Capture the cell that displays the provided text and extract its [x, y] central coordinate. 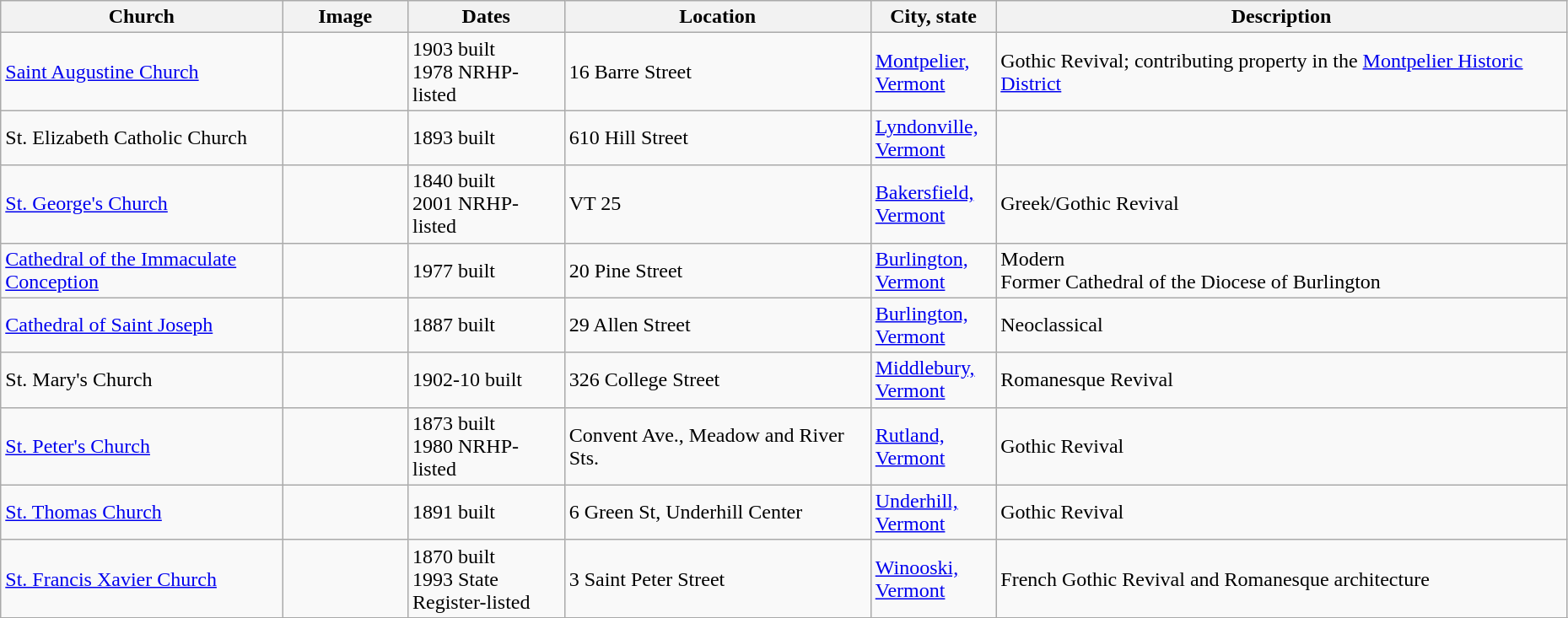
3 Saint Peter Street [717, 578]
Cathedral of Saint Joseph [142, 325]
29 Allen Street [717, 325]
16 Barre Street [717, 72]
Convent Ave., Meadow and River Sts. [717, 446]
Middlebury, Vermont [933, 379]
1870 built1993 State Register-listed [486, 578]
VT 25 [717, 204]
1887 built [486, 325]
20 Pine Street [717, 270]
St. Mary's Church [142, 379]
Romanesque Revival [1282, 379]
St. George's Church [142, 204]
Cathedral of the Immaculate Conception [142, 270]
Dates [486, 17]
St. Elizabeth Catholic Church [142, 138]
Underhill, Vermont [933, 513]
French Gothic Revival and Romanesque architecture [1282, 578]
ModernFormer Cathedral of the Diocese of Burlington [1282, 270]
1891 built [486, 513]
1893 built [486, 138]
6 Green St, Underhill Center [717, 513]
Saint Augustine Church [142, 72]
1902-10 built [486, 379]
1840 built 2001 NRHP-listed [486, 204]
Rutland, Vermont [933, 446]
326 College Street [717, 379]
Gothic Revival; contributing property in the Montpelier Historic District [1282, 72]
Greek/Gothic Revival [1282, 204]
610 Hill Street [717, 138]
Description [1282, 17]
St. Thomas Church [142, 513]
1977 built [486, 270]
Bakersfield, Vermont [933, 204]
Church [142, 17]
Montpelier, Vermont [933, 72]
St. Francis Xavier Church [142, 578]
Image [346, 17]
Neoclassical [1282, 325]
1903 built1978 NRHP-listed [486, 72]
St. Peter's Church [142, 446]
Lyndonville, Vermont [933, 138]
City, state [933, 17]
1873 built1980 NRHP-listed [486, 446]
Winooski, Vermont [933, 578]
Location [717, 17]
